Output the [X, Y] coordinate of the center of the cell containing the given text.  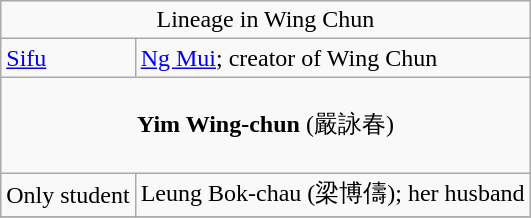
Yim Wing-chun (嚴詠春) [266, 126]
Ng Mui; creator of Wing Chun [332, 58]
Only student [68, 194]
Lineage in Wing Chun [266, 20]
Sifu [68, 58]
Leung Bok-chau (梁博儔); her husband [332, 194]
